Return the (x, y) coordinate for the center point of the cell that contains the specified text.  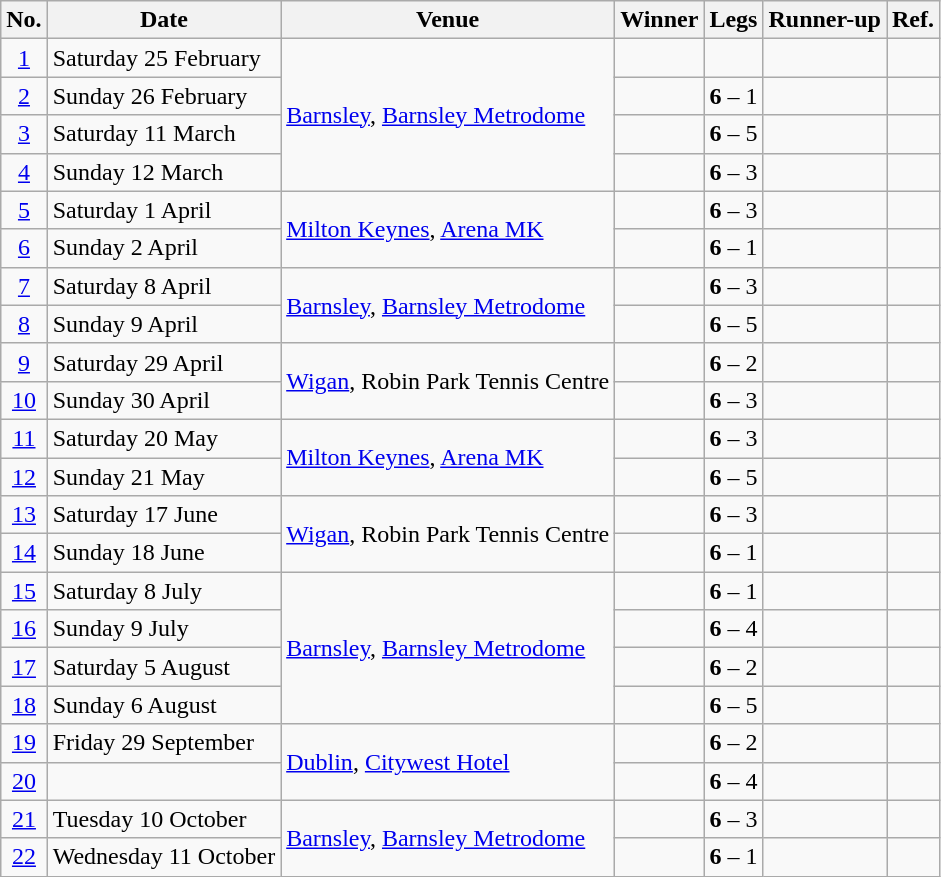
14 (24, 553)
Saturday 5 August (164, 667)
Dublin, Citywest Hotel (448, 762)
Runner-up (825, 20)
20 (24, 781)
Saturday 20 May (164, 438)
Saturday 29 April (164, 362)
Tuesday 10 October (164, 819)
Sunday 2 April (164, 248)
Sunday 9 April (164, 324)
6 (24, 248)
16 (24, 629)
10 (24, 400)
22 (24, 857)
2 (24, 96)
Sunday 18 June (164, 553)
Legs (734, 20)
17 (24, 667)
19 (24, 743)
12 (24, 477)
21 (24, 819)
Sunday 12 March (164, 172)
9 (24, 362)
Saturday 25 February (164, 58)
No. (24, 20)
Saturday 17 June (164, 515)
Wednesday 11 October (164, 857)
18 (24, 705)
Venue (448, 20)
5 (24, 210)
15 (24, 591)
Winner (660, 20)
3 (24, 134)
8 (24, 324)
Saturday 1 April (164, 210)
Friday 29 September (164, 743)
Saturday 8 July (164, 591)
Saturday 11 March (164, 134)
Sunday 6 August (164, 705)
Date (164, 20)
13 (24, 515)
Saturday 8 April (164, 286)
Sunday 9 July (164, 629)
Ref. (912, 20)
Sunday 26 February (164, 96)
11 (24, 438)
Sunday 21 May (164, 477)
4 (24, 172)
1 (24, 58)
Sunday 30 April (164, 400)
7 (24, 286)
